Identify which cell holds the provided text, then report its [X, Y] central coordinate. 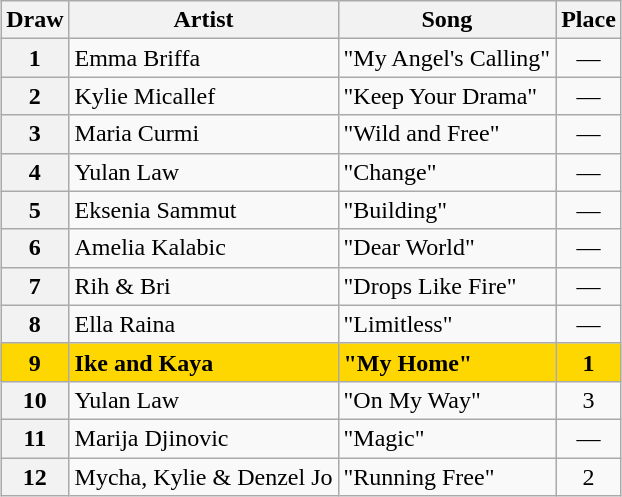
10 [35, 400]
"Magic" [447, 438]
"Wild and Free" [447, 134]
"My Angel's Calling" [447, 58]
4 [35, 172]
"Drops Like Fire" [447, 286]
9 [35, 362]
Mycha, Kylie & Denzel Jo [204, 477]
6 [35, 248]
"Change" [447, 172]
Maria Curmi [204, 134]
"Dear World" [447, 248]
Amelia Kalabic [204, 248]
5 [35, 210]
"Running Free" [447, 477]
7 [35, 286]
Eksenia Sammut [204, 210]
"My Home" [447, 362]
Rih & Bri [204, 286]
Artist [204, 20]
8 [35, 324]
"On My Way" [447, 400]
Song [447, 20]
Place [589, 20]
Ella Raina [204, 324]
12 [35, 477]
Marija Djinovic [204, 438]
Kylie Micallef [204, 96]
Emma Briffa [204, 58]
"Keep Your Drama" [447, 96]
Draw [35, 20]
"Limitless" [447, 324]
11 [35, 438]
"Building" [447, 210]
Ike and Kaya [204, 362]
